Search for the cell housing the specified text and yield its [X, Y] center coordinate. 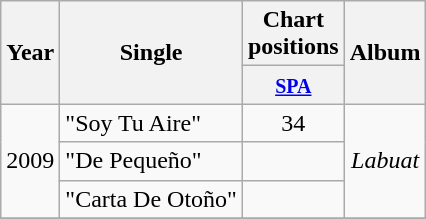
"Carta De Otoño" [152, 199]
"De Pequeño" [152, 161]
2009 [30, 161]
Year [30, 52]
Chart positions [293, 34]
34 [293, 123]
Album [385, 52]
Labuat [385, 161]
SPA [293, 85]
"Soy Tu Aire" [152, 123]
Single [152, 52]
